Scan for the cell matching the given text and deliver its (x, y) coordinate at center. 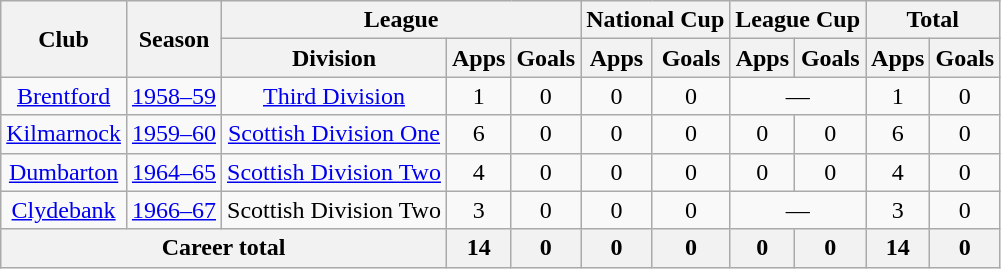
1958–59 (174, 96)
League (402, 20)
National Cup (656, 20)
Scottish Division One (334, 134)
Career total (224, 248)
Brentford (64, 96)
League Cup (798, 20)
Club (64, 39)
Dumbarton (64, 172)
Third Division (334, 96)
Total (933, 20)
Kilmarnock (64, 134)
1959–60 (174, 134)
1966–67 (174, 210)
Division (334, 58)
Clydebank (64, 210)
1964–65 (174, 172)
Season (174, 39)
